Find where the given text appears and provide that cell's center as (X, Y) coordinate. 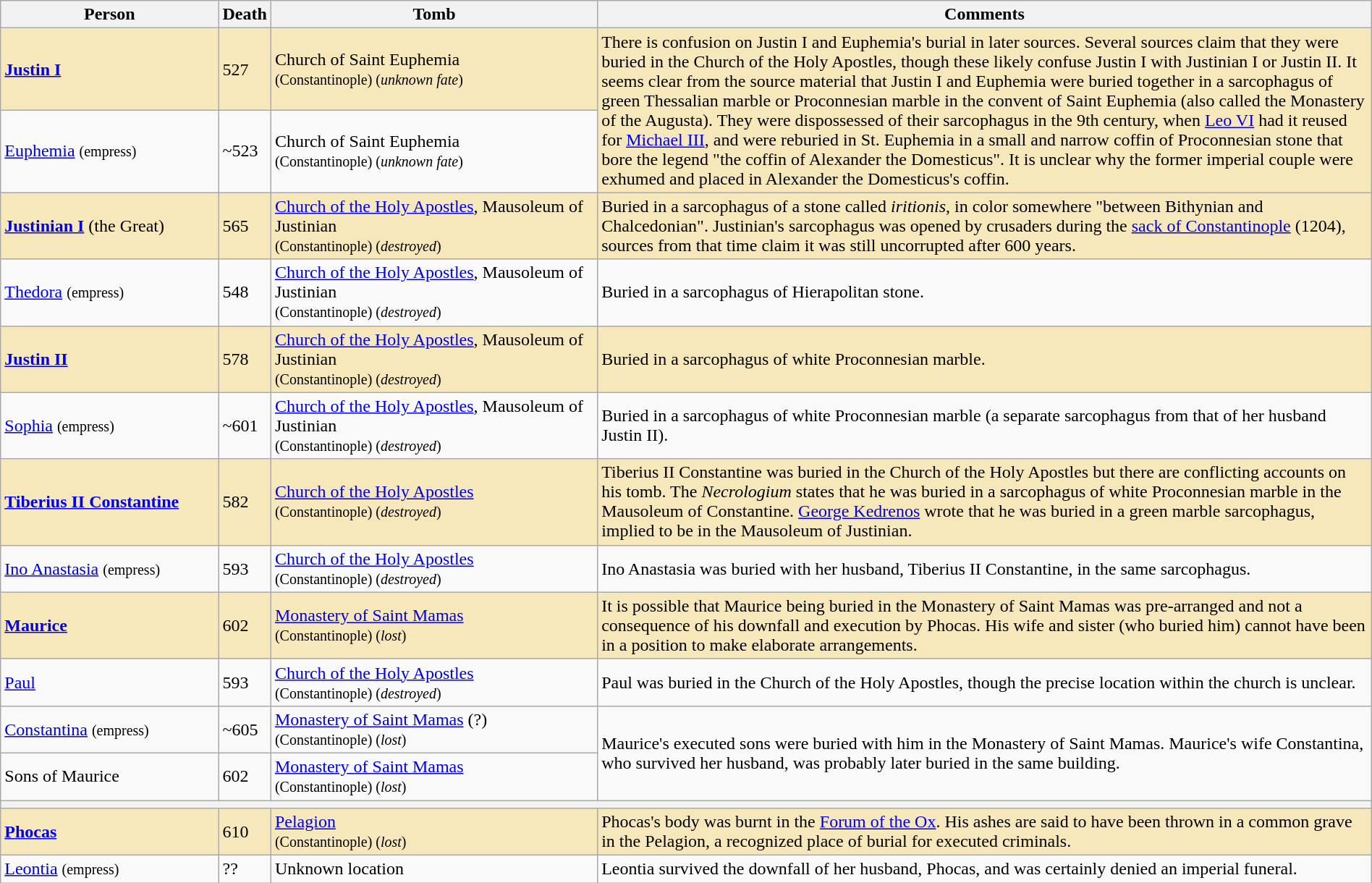
Justin I (110, 69)
Paul (110, 682)
Thedora (empress) (110, 292)
610 (245, 832)
~605 (245, 730)
Euphemia (empress) (110, 151)
Unknown location (434, 869)
582 (245, 502)
Pelagion(Constantinople) (lost) (434, 832)
Leontia (empress) (110, 869)
548 (245, 292)
Ino Anastasia (empress) (110, 569)
Leontia survived the downfall of her husband, Phocas, and was certainly denied an imperial funeral. (985, 869)
Tomb (434, 14)
Death (245, 14)
565 (245, 226)
Tiberius II Constantine (110, 502)
578 (245, 359)
Constantina (empress) (110, 730)
Paul was buried in the Church of the Holy Apostles, though the precise location within the church is unclear. (985, 682)
Monastery of Saint Mamas (?)(Constantinople) (lost) (434, 730)
Maurice (110, 625)
Buried in a sarcophagus of Hierapolitan stone. (985, 292)
Sons of Maurice (110, 776)
Ino Anastasia was buried with her husband, Tiberius II Constantine, in the same sarcophagus. (985, 569)
Sophia (empress) (110, 426)
Person (110, 14)
Buried in a sarcophagus of white Proconnesian marble (a separate sarcophagus from that of her husband Justin II). (985, 426)
~523 (245, 151)
Buried in a sarcophagus of white Proconnesian marble. (985, 359)
Comments (985, 14)
~601 (245, 426)
Justin II (110, 359)
?? (245, 869)
527 (245, 69)
Phocas (110, 832)
Justinian I (the Great) (110, 226)
